Scan for the cell matching the given text and deliver its [X, Y] coordinate at center. 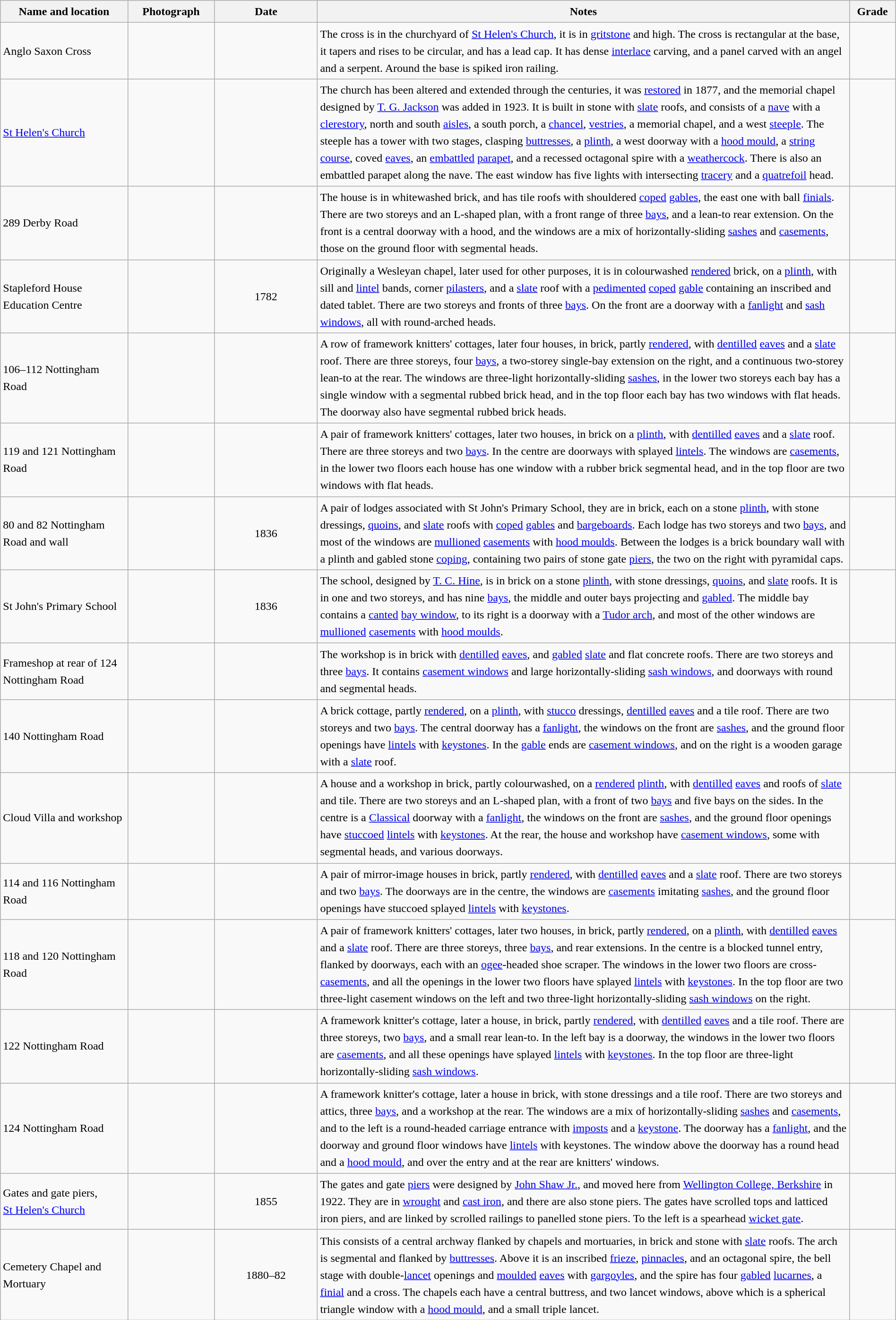
Name and location [64, 11]
Gates and gate piers,St Helen's Church [64, 1202]
80 and 82 Nottingham Road and wall [64, 533]
Frameshop at rear of 124 Nottingham Road [64, 671]
124 Nottingham Road [64, 1128]
1880–82 [266, 1275]
114 and 116 Nottingham Road [64, 892]
289 Derby Road [64, 223]
1855 [266, 1202]
Anglo Saxon Cross [64, 51]
106–112 Nottingham Road [64, 378]
119 and 121 Nottingham Road [64, 460]
Date [266, 11]
Stapleford House Education Centre [64, 296]
Notes [583, 11]
Grade [872, 11]
1782 [266, 296]
140 Nottingham Road [64, 736]
Photograph [171, 11]
St Helen's Church [64, 132]
118 and 120 Nottingham Road [64, 964]
Cemetery Chapel and Mortuary [64, 1275]
St John's Primary School [64, 606]
Cloud Villa and workshop [64, 818]
122 Nottingham Road [64, 1047]
